Scan for the cell matching the given text and deliver its (x, y) coordinate at center. 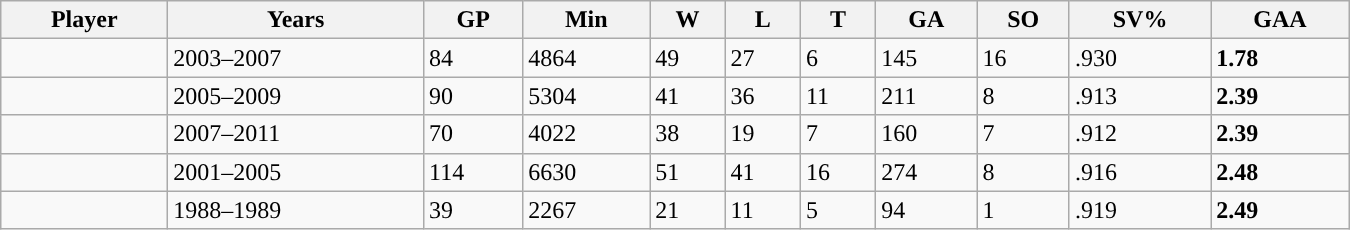
27 (762, 58)
2.48 (1280, 172)
70 (474, 134)
T (838, 20)
Years (296, 20)
274 (926, 172)
211 (926, 96)
GAA (1280, 20)
L (762, 20)
6630 (586, 172)
38 (688, 134)
94 (926, 210)
.912 (1140, 134)
19 (762, 134)
2001–2005 (296, 172)
.919 (1140, 210)
5304 (586, 96)
W (688, 20)
Player (84, 20)
.913 (1140, 96)
36 (762, 96)
145 (926, 58)
51 (688, 172)
21 (688, 210)
160 (926, 134)
2003–2007 (296, 58)
5 (838, 210)
GP (474, 20)
1 (1024, 210)
39 (474, 210)
1.78 (1280, 58)
SO (1024, 20)
4864 (586, 58)
84 (474, 58)
2007–2011 (296, 134)
GA (926, 20)
.930 (1140, 58)
4022 (586, 134)
2005–2009 (296, 96)
6 (838, 58)
1988–1989 (296, 210)
Min (586, 20)
2.49 (1280, 210)
90 (474, 96)
49 (688, 58)
SV% (1140, 20)
.916 (1140, 172)
114 (474, 172)
2267 (586, 210)
